Detect which cell encompasses the target text, then output its (X, Y) center coordinate. 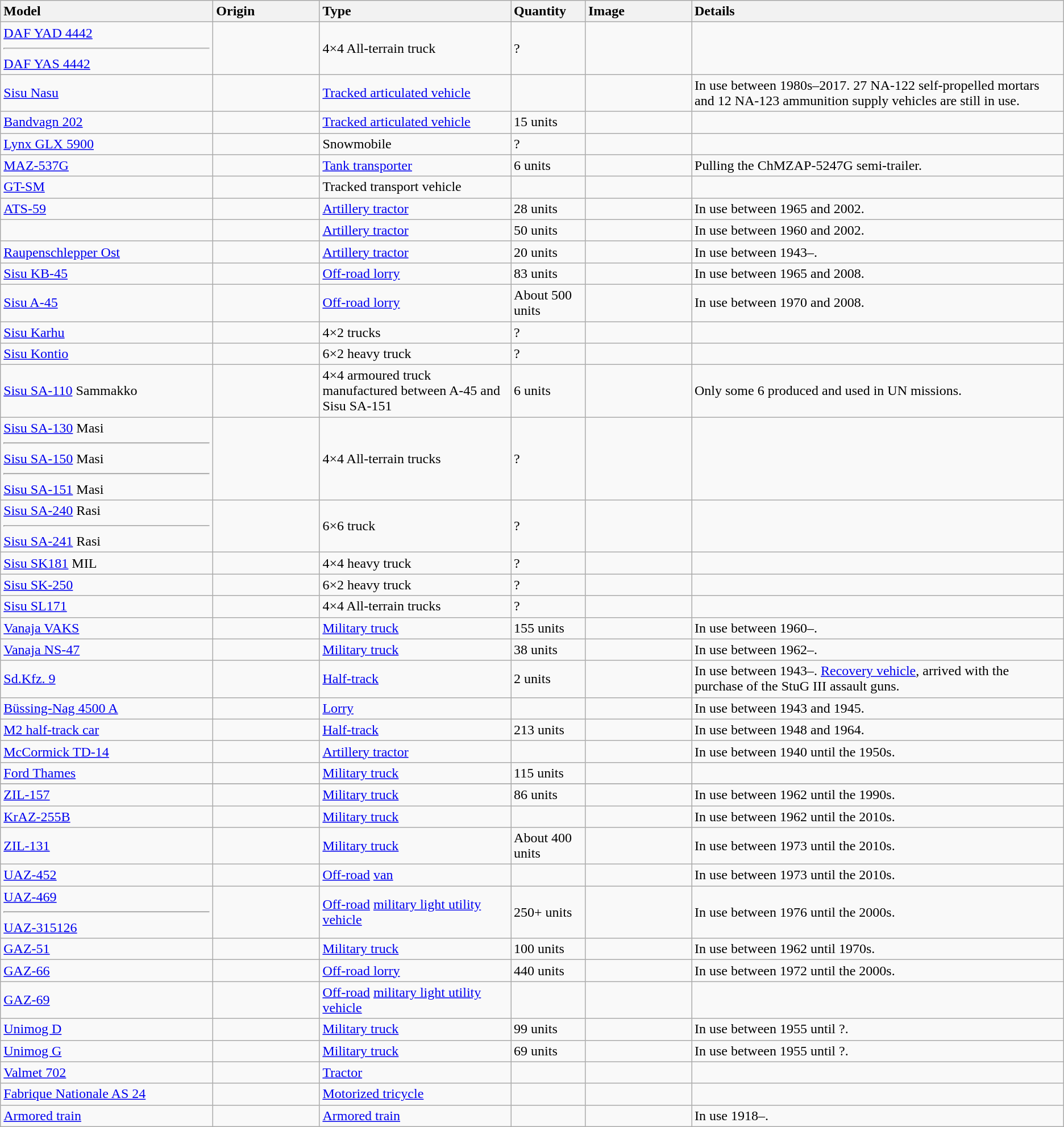
Only some 6 produced and used in UN missions. (878, 391)
99 units (548, 1029)
Sisu SA-110 Sammakko (107, 391)
DAF YAD 4442DAF YAS 4442 (107, 48)
UAZ-469UAZ-315126 (107, 912)
4×4 armoured truck manufactured between A-45 and Sisu SA-151 (415, 391)
About 500 units (548, 302)
Sisu A-45 (107, 302)
Sisu Kontio (107, 354)
In use between 1962 until the 1990s. (878, 795)
Lorry (415, 708)
In use between 1960–. (878, 628)
Vanaja NS-47 (107, 650)
Origin (266, 11)
Valmet 702 (107, 1072)
In use between 1965 and 2008. (878, 273)
38 units (548, 650)
GT-SM (107, 187)
Tracked transport vehicle (415, 187)
About 400 units (548, 846)
155 units (548, 628)
Sisu KB-45 (107, 273)
GAZ-66 (107, 971)
Unimog D (107, 1029)
115 units (548, 773)
100 units (548, 949)
MAZ-537G (107, 165)
Bandvagn 202 (107, 122)
In use between 1962 until the 2010s. (878, 817)
In use 1918–. (878, 1116)
69 units (548, 1051)
M2 half-track car (107, 730)
Ford Thames (107, 773)
20 units (548, 252)
Motorized tricycle (415, 1094)
Tank transporter (415, 165)
McCormick TD-14 (107, 751)
In use between 1962 until 1970s. (878, 949)
Tractor (415, 1072)
Off-road van (415, 875)
In use between 1970 and 2008. (878, 302)
15 units (548, 122)
440 units (548, 971)
ATS-59 (107, 209)
ZIL-157 (107, 795)
213 units (548, 730)
In use between 1948 and 1964. (878, 730)
Lynx GLX 5900 (107, 144)
Type (415, 11)
In use between 1976 until the 2000s. (878, 912)
Details (878, 11)
In use between 1980s–2017. 27 NA-122 self-propelled mortars and 12 NA-123 ammunition supply vehicles are still in use. (878, 93)
28 units (548, 209)
Sisu Karhu (107, 332)
50 units (548, 230)
In use between 1962–. (878, 650)
4×4 All-terrain truck (415, 48)
Raupenschlepper Ost (107, 252)
Sisu Nasu (107, 93)
In use between 1960 and 2002. (878, 230)
GAZ-69 (107, 1000)
250+ units (548, 912)
In use between 1940 until the 1950s. (878, 751)
In use between 1943–. (878, 252)
ZIL-131 (107, 846)
6×6 truck (415, 526)
Büssing-Nag 4500 A (107, 708)
In use between 1943–. Recovery vehicle, arrived with the purchase of the StuG III assault guns. (878, 679)
In use between 1965 and 2002. (878, 209)
2 units (548, 679)
UAZ-452 (107, 875)
Sisu SL171 (107, 606)
Model (107, 11)
KrAZ-255B (107, 817)
86 units (548, 795)
4×4 heavy truck (415, 563)
In use between 1972 until the 2000s. (878, 971)
Image (638, 11)
Pulling the ChMZAP-5247G semi-trailer. (878, 165)
In use between 1943 and 1945. (878, 708)
4×2 trucks (415, 332)
83 units (548, 273)
Vanaja VAKS (107, 628)
Sisu SA-240 RasiSisu SA-241 Rasi (107, 526)
Sisu SA-130 MasiSisu SA-150 MasiSisu SA-151 Masi (107, 459)
Sd.Kfz. 9 (107, 679)
Fabrique Nationale AS 24 (107, 1094)
Quantity (548, 11)
Sisu SK-250 (107, 585)
Sisu SK181 MIL (107, 563)
Snowmobile (415, 144)
GAZ-51 (107, 949)
Unimog G (107, 1051)
